Return (x, y) of the center of cell containing provided text 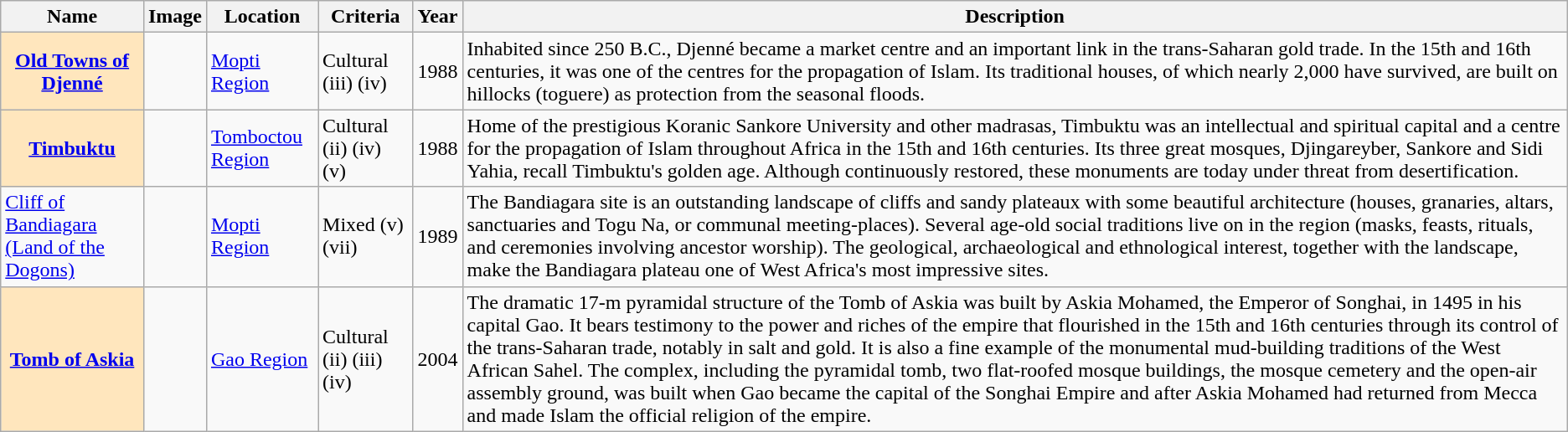
Mixed (v) (vii) (365, 236)
Year (437, 17)
Timbuktu (72, 148)
Image (174, 17)
Criteria (365, 17)
Location (261, 17)
Cultural (ii) (iv) (v) (365, 148)
Old Towns of Djenné (72, 71)
Cliff of Bandiagara (Land of the Dogons) (72, 236)
Tomboctou Region (261, 148)
Cultural (ii) (iii) (iv) (365, 358)
2004 (437, 358)
Gao Region (261, 358)
1989 (437, 236)
Name (72, 17)
Description (1015, 17)
Cultural (iii) (iv) (365, 71)
Tomb of Askia (72, 358)
